From the cell containing the given text, extract its center point as [X, Y] coordinate. 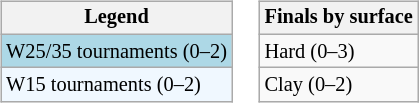
Finals by surface [339, 18]
Clay (0–2) [339, 85]
Hard (0–3) [339, 51]
W25/35 tournaments (0–2) [116, 51]
Legend [116, 18]
W15 tournaments (0–2) [116, 85]
